Identify which cell holds the provided text, then report its (X, Y) central coordinate. 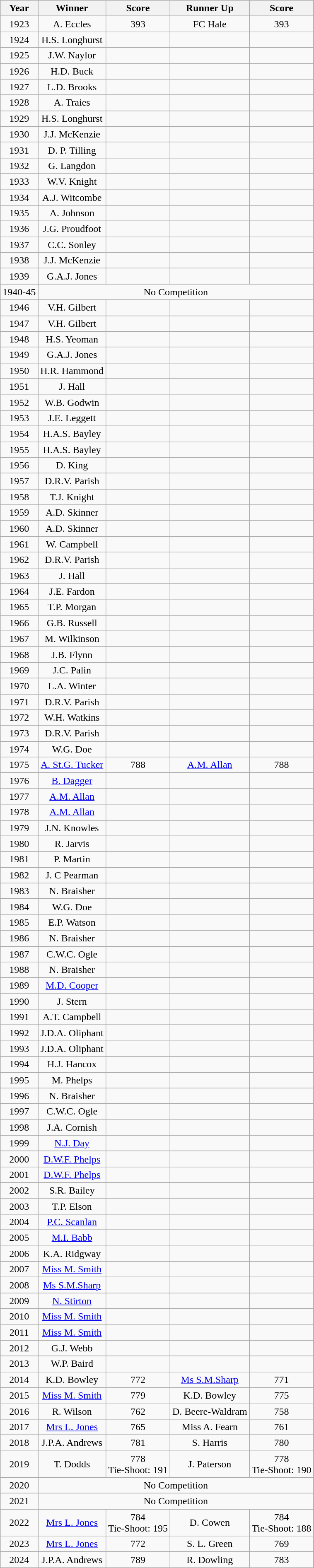
2000 (19, 1159)
775 (282, 1395)
1967 (19, 639)
1961 (19, 544)
1979 (19, 828)
J.B. Flynn (72, 654)
1992 (19, 1033)
2022 (19, 1522)
2021 (19, 1501)
1950 (19, 371)
1962 (19, 560)
2005 (19, 1238)
J.C. Palin (72, 670)
K.A. Ridgway (72, 1254)
2010 (19, 1317)
784 Tie-Shoot: 195 (138, 1522)
W.V. Knight (72, 181)
1982 (19, 875)
T.P. Elson (72, 1206)
1972 (19, 718)
G.J. Webb (72, 1348)
1985 (19, 922)
1955 (19, 449)
1975 (19, 765)
J.N. Knowles (72, 828)
1993 (19, 1049)
H.R. Hammond (72, 371)
J. Paterson (210, 1464)
W.B. Godwin (72, 402)
1947 (19, 323)
S. Harris (210, 1443)
2020 (19, 1486)
J.A. Cornish (72, 1127)
2006 (19, 1254)
H.D. Buck (72, 71)
769 (282, 1544)
2019 (19, 1464)
A. Johnson (72, 213)
784 Tie-Shoot: 188 (282, 1522)
1991 (19, 1017)
2016 (19, 1411)
G.B. Russell (72, 623)
L.A. Winter (72, 686)
778 Tie-Shoot: 191 (138, 1464)
H.S. Yeoman (72, 339)
1960 (19, 528)
1964 (19, 591)
778 Tie-Shoot: 190 (282, 1464)
1996 (19, 1096)
1930 (19, 134)
Miss A. Fearn (210, 1427)
1974 (19, 749)
1949 (19, 355)
2007 (19, 1269)
C.C. Sonley (72, 245)
771 (282, 1380)
1999 (19, 1143)
1986 (19, 938)
Year (19, 8)
S.R. Bailey (72, 1190)
1940-45 (19, 292)
1946 (19, 308)
1969 (19, 670)
B. Dagger (72, 781)
1938 (19, 261)
1932 (19, 166)
1965 (19, 607)
1976 (19, 781)
T.P. Morgan (72, 607)
1929 (19, 118)
1958 (19, 497)
2009 (19, 1301)
J.E. Fardon (72, 591)
2024 (19, 1560)
1971 (19, 702)
M. Wilkinson (72, 639)
1989 (19, 986)
1924 (19, 40)
1927 (19, 87)
1933 (19, 181)
1978 (19, 812)
E.P. Watson (72, 922)
N. Stirton (72, 1301)
1959 (19, 513)
2023 (19, 1544)
1987 (19, 954)
W.H. Watkins (72, 718)
1931 (19, 150)
2002 (19, 1190)
M.I. Babb (72, 1238)
2018 (19, 1443)
1995 (19, 1080)
Runner Up (210, 8)
1966 (19, 623)
779 (138, 1395)
1951 (19, 386)
T. Dodds (72, 1464)
D. P. Tilling (72, 150)
1926 (19, 71)
W. Campbell (72, 544)
A. St.G. Tucker (72, 765)
1998 (19, 1127)
1939 (19, 276)
1928 (19, 103)
781 (138, 1443)
1970 (19, 686)
1956 (19, 466)
1968 (19, 654)
765 (138, 1427)
1984 (19, 907)
P.C. Scanlan (72, 1222)
1997 (19, 1112)
FC Hale (210, 24)
R. Dowling (210, 1560)
762 (138, 1411)
W.P. Baird (72, 1364)
1937 (19, 245)
2008 (19, 1285)
R. Wilson (72, 1411)
2017 (19, 1427)
761 (282, 1427)
780 (282, 1443)
1952 (19, 402)
S. L. Green (210, 1544)
789 (138, 1560)
1980 (19, 844)
A. Eccles (72, 24)
R. Jarvis (72, 844)
758 (282, 1411)
J.G. Proudfoot (72, 229)
J. Stern (72, 1001)
2013 (19, 1364)
1923 (19, 24)
2003 (19, 1206)
D. King (72, 466)
A.T. Campbell (72, 1017)
2015 (19, 1395)
Winner (72, 8)
1994 (19, 1064)
T.J. Knight (72, 497)
2004 (19, 1222)
1990 (19, 1001)
2014 (19, 1380)
1934 (19, 198)
1988 (19, 970)
A.J. Witcombe (72, 198)
1936 (19, 229)
1948 (19, 339)
1954 (19, 434)
M.D. Cooper (72, 986)
J. C Pearman (72, 875)
1973 (19, 733)
D. Beere-Waldram (210, 1411)
L.D. Brooks (72, 87)
1983 (19, 891)
1963 (19, 576)
1935 (19, 213)
1981 (19, 859)
2012 (19, 1348)
M. Phelps (72, 1080)
D. Cowen (210, 1522)
J.E. Leggett (72, 418)
1957 (19, 481)
P. Martin (72, 859)
G. Langdon (72, 166)
H.J. Hancox (72, 1064)
783 (282, 1560)
J.W. Naylor (72, 55)
2001 (19, 1175)
N.J. Day (72, 1143)
1977 (19, 796)
1925 (19, 55)
2011 (19, 1332)
1953 (19, 418)
A. Traies (72, 103)
